Search for the cell housing the specified text and yield its (X, Y) center coordinate. 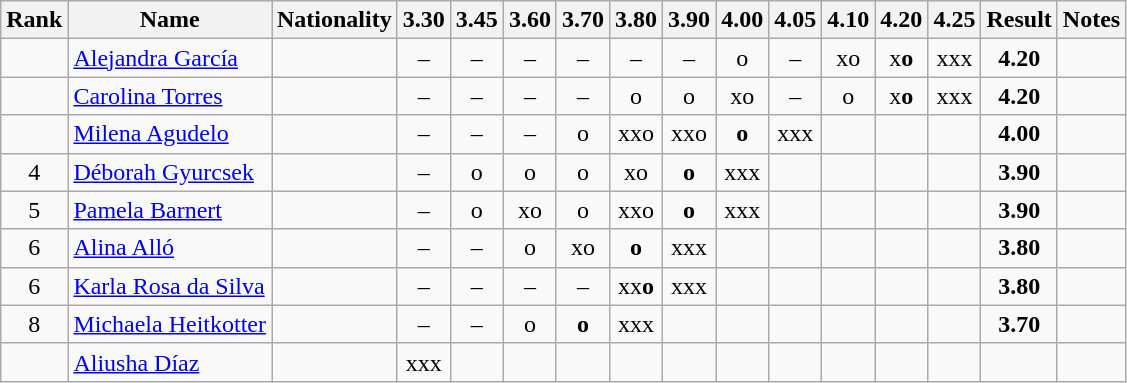
Milena Agudelo (170, 134)
Michaela Heitkotter (170, 324)
Pamela Barnert (170, 210)
3.60 (530, 20)
Aliusha Díaz (170, 362)
Name (170, 20)
Rank (34, 20)
4 (34, 172)
Déborah Gyurcsek (170, 172)
4.05 (796, 20)
4.25 (954, 20)
Alina Alló (170, 248)
Result (1019, 20)
3.30 (424, 20)
Notes (1091, 20)
Karla Rosa da Silva (170, 286)
5 (34, 210)
3.45 (476, 20)
4.10 (848, 20)
8 (34, 324)
Alejandra García (170, 58)
Carolina Torres (170, 96)
Nationality (335, 20)
